Pinpoint the cell where the given text exists, returning its [x, y] midpoint coordinate. 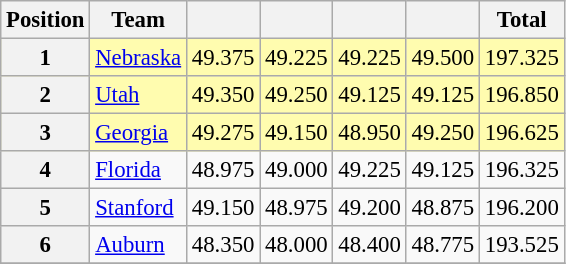
48.350 [222, 245]
Nebraska [138, 58]
Stanford [138, 208]
Utah [138, 95]
Team [138, 20]
196.850 [522, 95]
Georgia [138, 133]
Florida [138, 170]
48.000 [296, 245]
4 [46, 170]
49.375 [222, 58]
6 [46, 245]
1 [46, 58]
49.275 [222, 133]
48.775 [442, 245]
49.200 [370, 208]
3 [46, 133]
49.350 [222, 95]
5 [46, 208]
2 [46, 95]
Total [522, 20]
48.875 [442, 208]
48.950 [370, 133]
196.325 [522, 170]
Position [46, 20]
196.200 [522, 208]
197.325 [522, 58]
49.000 [296, 170]
48.400 [370, 245]
Auburn [138, 245]
193.525 [522, 245]
196.625 [522, 133]
49.500 [442, 58]
